Find where the given text appears and provide that cell's center as [X, Y] coordinate. 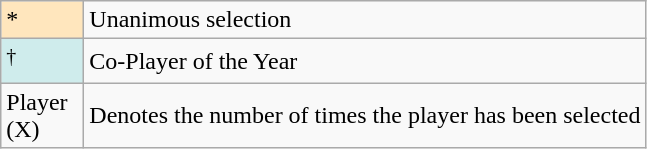
Co-Player of the Year [365, 62]
Player (X) [42, 116]
Denotes the number of times the player has been selected [365, 116]
* [42, 20]
† [42, 62]
Unanimous selection [365, 20]
